Extract the [x, y] coordinate from the center of the cell holding the provided text.  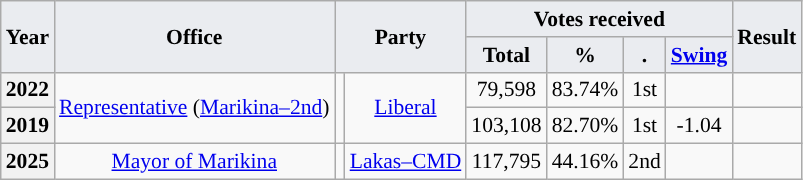
79,598 [506, 90]
44.16% [586, 162]
. [644, 55]
103,108 [506, 126]
2nd [644, 162]
Lakas–CMD [406, 162]
2022 [28, 90]
2019 [28, 126]
2025 [28, 162]
% [586, 55]
-1.04 [700, 126]
Liberal [406, 108]
Representative (Marikina–2nd) [194, 108]
Year [28, 36]
Result [766, 36]
Total [506, 55]
Swing [700, 55]
82.70% [586, 126]
117,795 [506, 162]
Office [194, 36]
Mayor of Marikina [194, 162]
Votes received [599, 19]
Party [401, 36]
83.74% [586, 90]
